For the text-containing cell, return its midpoint in [X, Y] coordinate format. 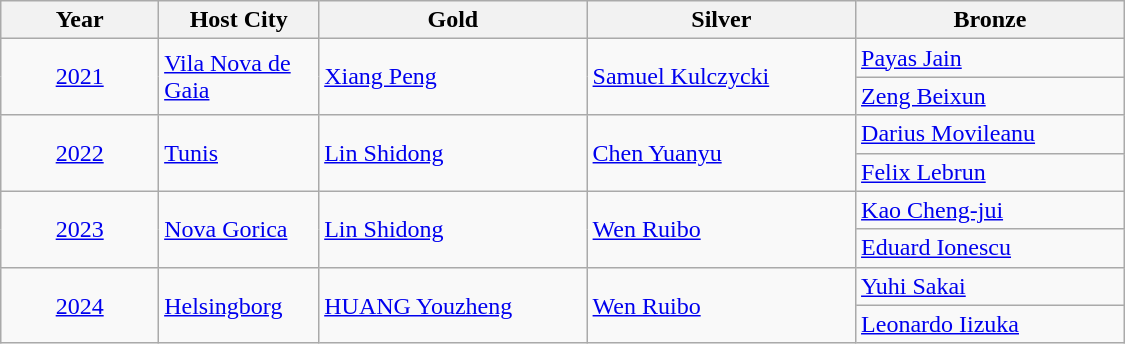
Xiang Peng [453, 77]
Payas Jain [990, 58]
Felix Lebrun [990, 172]
2023 [80, 229]
Helsingborg [239, 305]
Leonardo Iizuka [990, 324]
2022 [80, 153]
Chen Yuanyu [721, 153]
Year [80, 20]
Bronze [990, 20]
Tunis [239, 153]
HUANG Youzheng [453, 305]
Zeng Beixun [990, 96]
2021 [80, 77]
Eduard Ionescu [990, 248]
Gold [453, 20]
Vila Nova de Gaia [239, 77]
Samuel Kulczycki [721, 77]
Darius Movileanu [990, 134]
2024 [80, 305]
Host City [239, 20]
Silver [721, 20]
Yuhi Sakai [990, 286]
Nova Gorica [239, 229]
Kao Cheng-jui [990, 210]
